Determine the (x, y) coordinate at the center of the cell enclosing the given text.  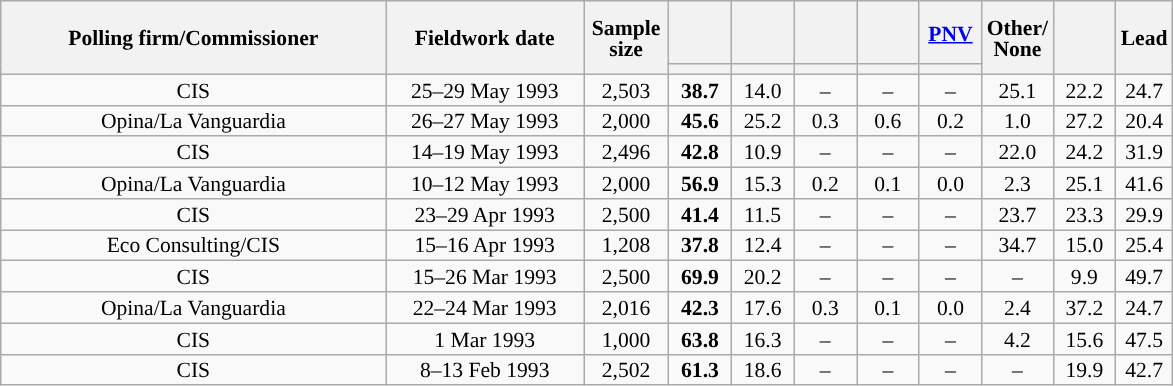
15–16 Apr 1993 (485, 246)
2.4 (1018, 308)
15.6 (1084, 338)
22.0 (1018, 152)
15–26 Mar 1993 (485, 276)
PNV (950, 32)
38.7 (700, 90)
31.9 (1144, 152)
15.3 (762, 184)
1,000 (626, 338)
Eco Consulting/CIS (194, 246)
23.7 (1018, 214)
11.5 (762, 214)
Polling firm/Commissioner (194, 38)
0.6 (888, 120)
22.2 (1084, 90)
23.3 (1084, 214)
47.5 (1144, 338)
Fieldwork date (485, 38)
9.9 (1084, 276)
63.8 (700, 338)
37.2 (1084, 308)
Other/None (1018, 38)
2.3 (1018, 184)
14.0 (762, 90)
17.6 (762, 308)
Sample size (626, 38)
20.4 (1144, 120)
1,208 (626, 246)
1.0 (1018, 120)
25.2 (762, 120)
37.8 (700, 246)
42.8 (700, 152)
69.9 (700, 276)
45.6 (700, 120)
26–27 May 1993 (485, 120)
2,503 (626, 90)
34.7 (1018, 246)
8–13 Feb 1993 (485, 370)
2,496 (626, 152)
1 Mar 1993 (485, 338)
22–24 Mar 1993 (485, 308)
20.2 (762, 276)
19.9 (1084, 370)
16.3 (762, 338)
2,016 (626, 308)
24.2 (1084, 152)
27.2 (1084, 120)
42.7 (1144, 370)
61.3 (700, 370)
23–29 Apr 1993 (485, 214)
41.4 (700, 214)
18.6 (762, 370)
56.9 (700, 184)
25–29 May 1993 (485, 90)
2,502 (626, 370)
10.9 (762, 152)
14–19 May 1993 (485, 152)
42.3 (700, 308)
25.4 (1144, 246)
Lead (1144, 38)
49.7 (1144, 276)
12.4 (762, 246)
10–12 May 1993 (485, 184)
4.2 (1018, 338)
15.0 (1084, 246)
41.6 (1144, 184)
29.9 (1144, 214)
